Capture the cell that displays the provided text and extract its [X, Y] central coordinate. 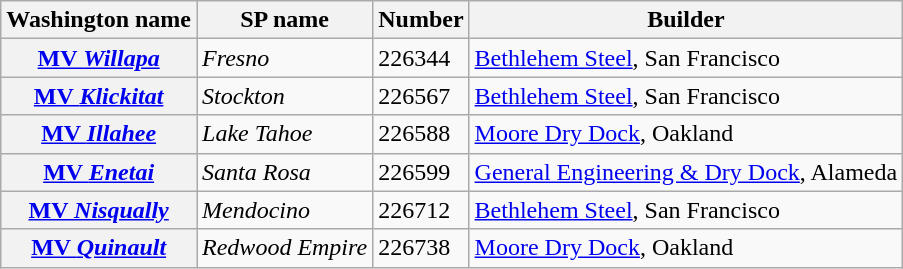
Mendocino [285, 210]
Santa Rosa [285, 172]
226588 [421, 134]
Number [421, 20]
Lake Tahoe [285, 134]
226738 [421, 248]
226712 [421, 210]
Fresno [285, 58]
226599 [421, 172]
226567 [421, 96]
Stockton [285, 96]
MV Nisqually [99, 210]
MV Willapa [99, 58]
Redwood Empire [285, 248]
MV Klickitat [99, 96]
Builder [686, 20]
General Engineering & Dry Dock, Alameda [686, 172]
Washington name [99, 20]
MV Enetai [99, 172]
226344 [421, 58]
MV Quinault [99, 248]
SP name [285, 20]
MV Illahee [99, 134]
